Identify which cell holds the provided text, then report its [X, Y] central coordinate. 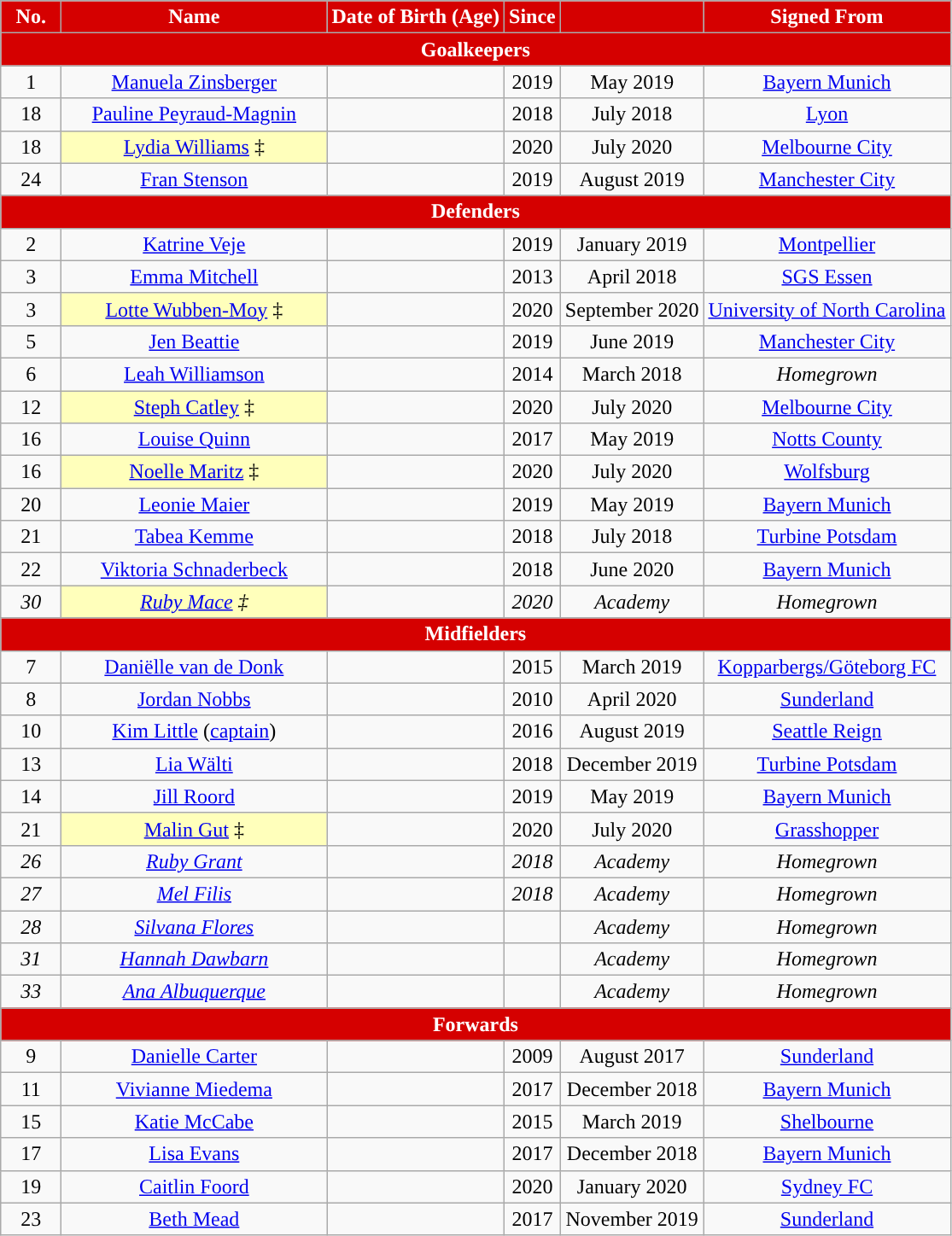
Vivianne Miedema [195, 1089]
Sydney FC [826, 1186]
Louise Quinn [195, 440]
No. [31, 17]
23 [31, 1219]
August 2017 [632, 1057]
15 [31, 1122]
6 [31, 374]
Date of Birth (Age) [416, 17]
Katie McCabe [195, 1122]
Seattle Reign [826, 732]
Forwards [476, 1024]
19 [31, 1186]
10 [31, 732]
Leah Williamson [195, 374]
March 2018 [632, 374]
14 [31, 796]
Silvana Flores [195, 926]
17 [31, 1154]
Lisa Evans [195, 1154]
2014 [533, 374]
Daniëlle van de Donk [195, 667]
Wolfsburg [826, 472]
Defenders [476, 212]
2 [31, 244]
11 [31, 1089]
Ana Albuquerque [195, 992]
30 [31, 602]
Montpellier [826, 244]
Jen Beattie [195, 341]
Lydia Williams ‡ [195, 147]
2010 [533, 699]
Jill Roord [195, 796]
Lotte Wubben-Moy ‡ [195, 309]
Viktoria Schnaderbeck [195, 569]
Lia Wälti [195, 764]
2009 [533, 1057]
Since [533, 17]
April 2020 [632, 699]
33 [31, 992]
Signed From [826, 17]
January 2019 [632, 244]
Danielle Carter [195, 1057]
Kopparbergs/Göteborg FC [826, 667]
28 [31, 926]
Leonie Maier [195, 504]
Midfielders [476, 634]
Caitlin Foord [195, 1186]
Beth Mead [195, 1219]
12 [31, 407]
December 2019 [632, 764]
Jordan Nobbs [195, 699]
9 [31, 1057]
Ruby Mace ‡ [195, 602]
University of North Carolina [826, 309]
Hannah Dawbarn [195, 959]
SGS Essen [826, 277]
Tabea Kemme [195, 537]
November 2019 [632, 1219]
Mel Filis [195, 894]
Ruby Grant [195, 861]
20 [31, 504]
5 [31, 341]
Name [195, 17]
June 2019 [632, 341]
31 [31, 959]
8 [31, 699]
Pauline Peyraud-Magnin [195, 114]
June 2020 [632, 569]
January 2020 [632, 1186]
2013 [533, 277]
Noelle Maritz ‡ [195, 472]
Fran Stenson [195, 179]
April 2018 [632, 277]
September 2020 [632, 309]
Shelbourne [826, 1122]
13 [31, 764]
27 [31, 894]
Goalkeepers [476, 50]
Lyon [826, 114]
22 [31, 569]
7 [31, 667]
24 [31, 179]
2016 [533, 732]
Katrine Veje [195, 244]
26 [31, 861]
Malin Gut ‡ [195, 829]
1 [31, 82]
Notts County [826, 440]
Kim Little (captain) [195, 732]
Grasshopper [826, 829]
Emma Mitchell [195, 277]
Steph Catley ‡ [195, 407]
Manuela Zinsberger [195, 82]
